Extract the (X, Y) coordinate from the center of the cell holding the provided text.  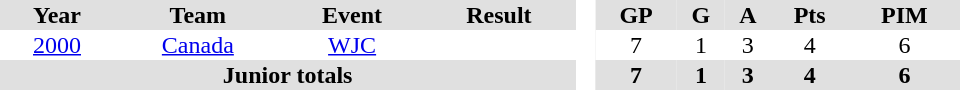
G (701, 15)
Junior totals (288, 75)
A (748, 15)
Year (57, 15)
Team (198, 15)
Canada (198, 45)
Result (500, 15)
GP (636, 15)
PIM (904, 15)
Event (352, 15)
Pts (810, 15)
WJC (352, 45)
2000 (57, 45)
